Determine the (X, Y) coordinate at the center of the cell enclosing the given text.  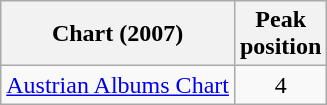
Chart (2007) (118, 34)
Austrian Albums Chart (118, 85)
Peakposition (280, 34)
4 (280, 85)
